Return the (x, y) coordinate for the center point of the cell that contains the specified text.  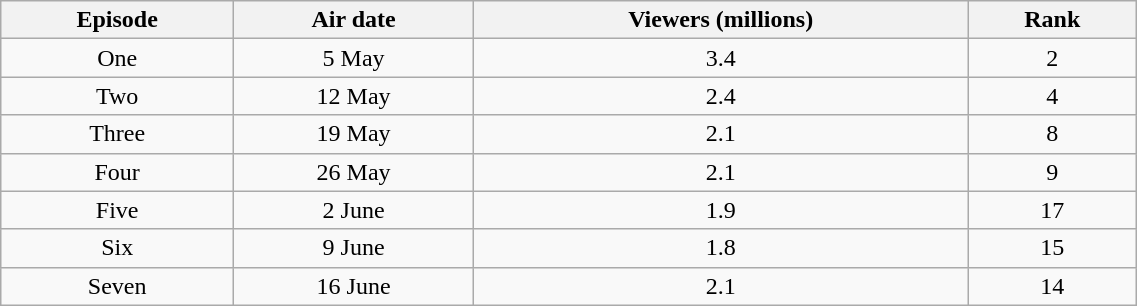
Four (118, 172)
8 (1052, 134)
9 June (354, 248)
Seven (118, 286)
3.4 (721, 58)
2.4 (721, 96)
2 June (354, 210)
14 (1052, 286)
1.9 (721, 210)
1.8 (721, 248)
Three (118, 134)
4 (1052, 96)
One (118, 58)
15 (1052, 248)
17 (1052, 210)
Air date (354, 20)
Viewers (millions) (721, 20)
19 May (354, 134)
Two (118, 96)
Six (118, 248)
Episode (118, 20)
5 May (354, 58)
Rank (1052, 20)
12 May (354, 96)
9 (1052, 172)
26 May (354, 172)
16 June (354, 286)
Five (118, 210)
2 (1052, 58)
